Find where the given text appears and provide that cell's center as (x, y) coordinate. 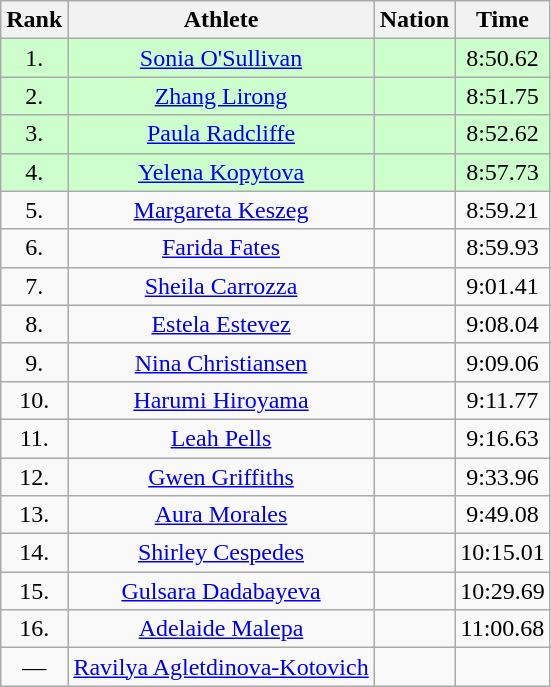
8:52.62 (503, 134)
4. (34, 172)
Gwen Griffiths (221, 477)
11. (34, 438)
9:01.41 (503, 286)
9:49.08 (503, 515)
15. (34, 591)
Shirley Cespedes (221, 553)
6. (34, 248)
13. (34, 515)
Nation (414, 20)
9:11.77 (503, 400)
3. (34, 134)
Yelena Kopytova (221, 172)
8:57.73 (503, 172)
8:59.21 (503, 210)
Ravilya Agletdinova-Kotovich (221, 667)
— (34, 667)
9. (34, 362)
Rank (34, 20)
14. (34, 553)
8:50.62 (503, 58)
Gulsara Dadabayeva (221, 591)
Harumi Hiroyama (221, 400)
Time (503, 20)
Farida Fates (221, 248)
10:15.01 (503, 553)
9:33.96 (503, 477)
9:09.06 (503, 362)
5. (34, 210)
Athlete (221, 20)
2. (34, 96)
Nina Christiansen (221, 362)
11:00.68 (503, 629)
9:08.04 (503, 324)
8:59.93 (503, 248)
Aura Morales (221, 515)
10. (34, 400)
Estela Estevez (221, 324)
10:29.69 (503, 591)
Zhang Lirong (221, 96)
Leah Pells (221, 438)
Paula Radcliffe (221, 134)
9:16.63 (503, 438)
Sheila Carrozza (221, 286)
7. (34, 286)
16. (34, 629)
Sonia O'Sullivan (221, 58)
Margareta Keszeg (221, 210)
Adelaide Malepa (221, 629)
8:51.75 (503, 96)
1. (34, 58)
8. (34, 324)
12. (34, 477)
